Extract the [X, Y] coordinate from the center of the cell holding the provided text.  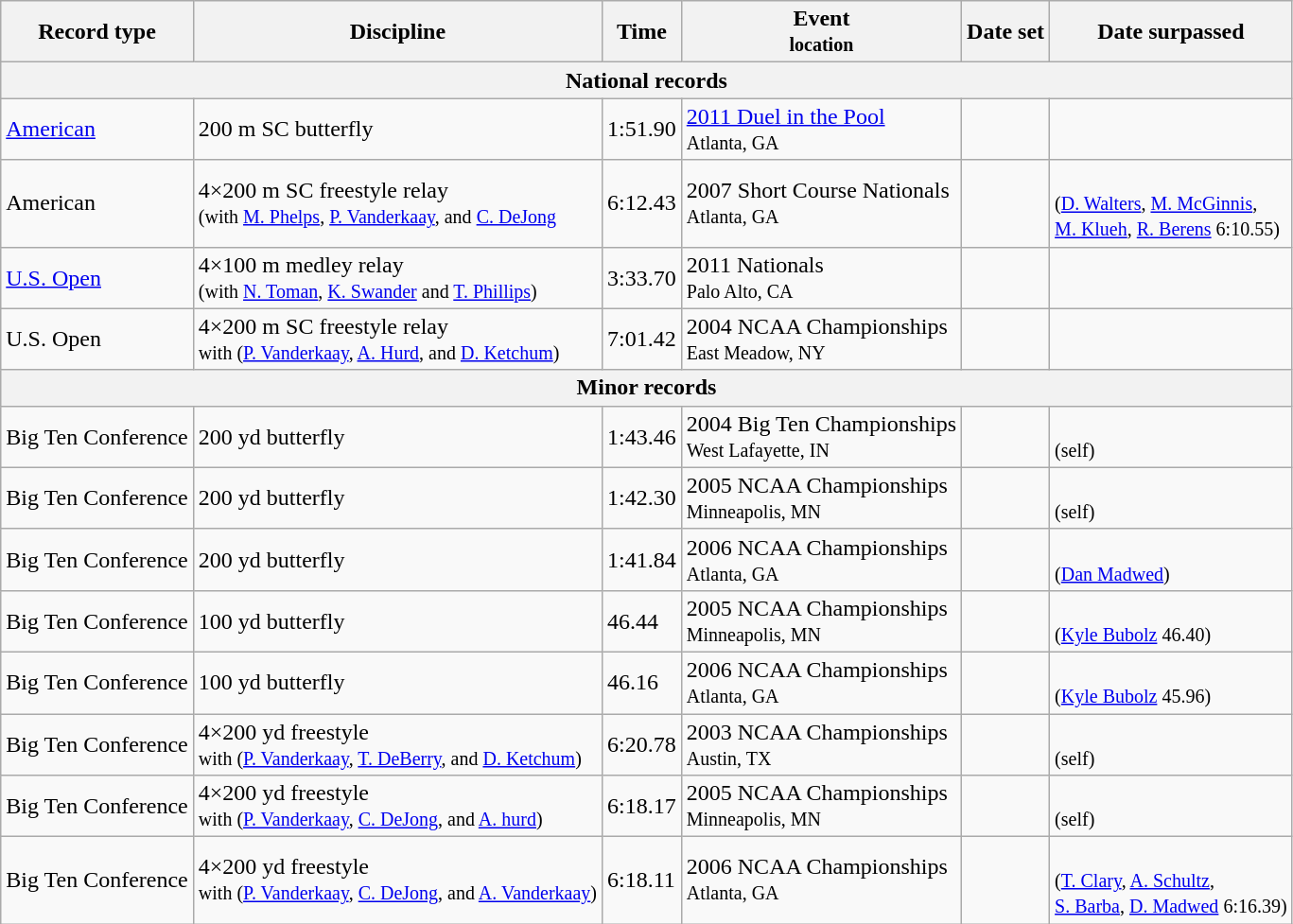
4×200 yd freestyle with (P. Vanderkaay, C. DeJong, and A. Vanderkaay) [397, 880]
(Dan Madwed) [1171, 560]
1:42.30 [642, 497]
(T. Clary, A. Schultz, S. Barba, D. Madwed 6:16.39) [1171, 880]
7:01.42 [642, 339]
2011 Duel in the Pool Atlanta, GA [821, 129]
(Kyle Bubolz 46.40) [1171, 620]
Eventlocation [821, 32]
(Kyle Bubolz 45.96) [1171, 683]
Record type [97, 32]
2004 Big Ten Championships West Lafayette, IN [821, 437]
6:12.43 [642, 203]
Date surpassed [1171, 32]
Time [642, 32]
1:51.90 [642, 129]
4×100 m medley relay (with N. Toman, K. Swander and T. Phillips) [397, 278]
National records [647, 80]
(D. Walters, M. McGinnis, M. Klueh, R. Berens 6:10.55) [1171, 203]
2011 Nationals Palo Alto, CA [821, 278]
3:33.70 [642, 278]
6:18.11 [642, 880]
1:41.84 [642, 560]
6:18.17 [642, 806]
6:20.78 [642, 743]
46.44 [642, 620]
200 m SC butterfly [397, 129]
46.16 [642, 683]
2004 NCAA Championships East Meadow, NY [821, 339]
Date set [1006, 32]
Discipline [397, 32]
4×200 yd freestyle with (P. Vanderkaay, T. DeBerry, and D. Ketchum) [397, 743]
2003 NCAA Championships Austin, TX [821, 743]
Minor records [647, 388]
1:43.46 [642, 437]
4×200 m SC freestyle relay (with M. Phelps, P. Vanderkaay, and C. DeJong [397, 203]
4×200 yd freestyle with (P. Vanderkaay, C. DeJong, and A. hurd) [397, 806]
2007 Short Course Nationals Atlanta, GA [821, 203]
4×200 m SC freestyle relay with (P. Vanderkaay, A. Hurd, and D. Ketchum) [397, 339]
